Identify which cell holds the provided text, then report its [X, Y] central coordinate. 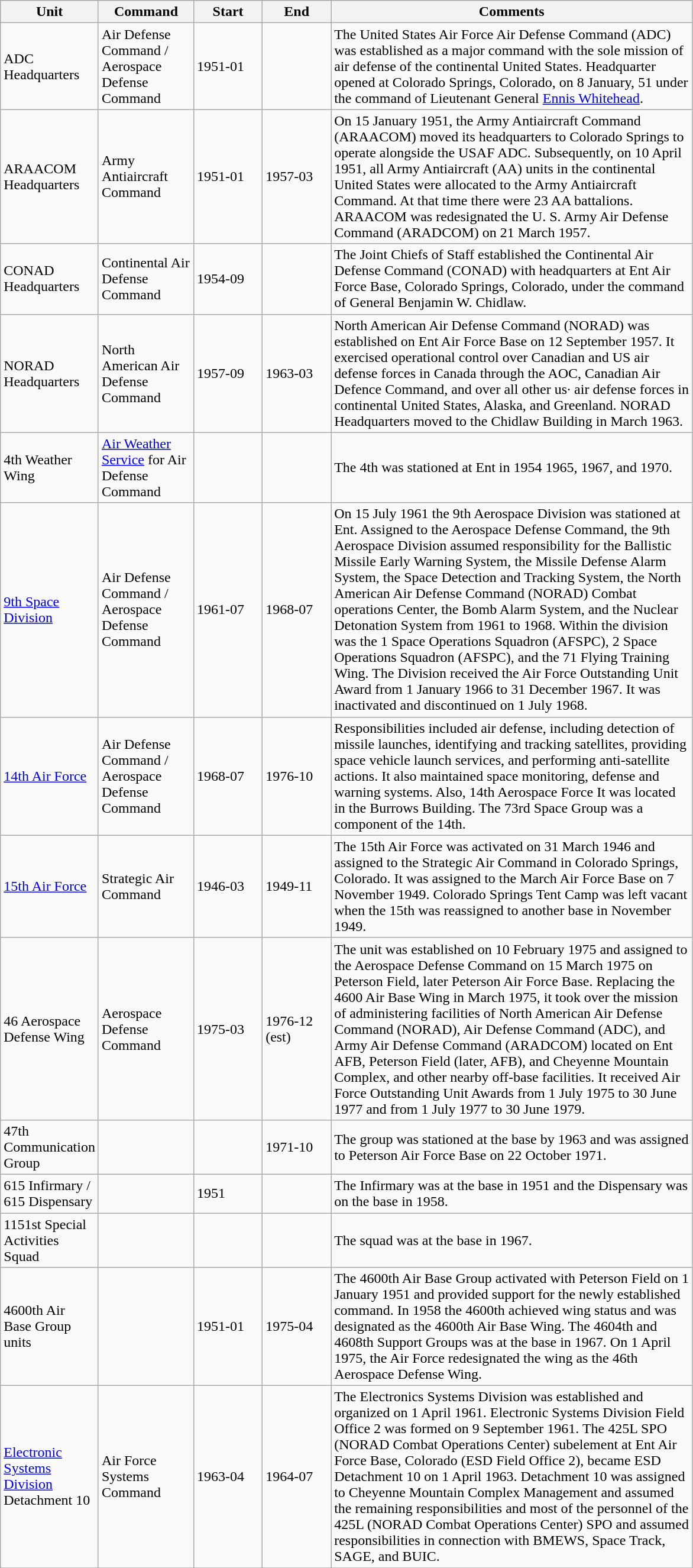
615 Infirmary / 615 Dispensary [50, 1194]
1151st Special Activities Squad [50, 1240]
Strategic Air Command [145, 886]
Air Force Systems Command [145, 1477]
ADC Headquarters [50, 66]
Start [228, 12]
1946-03 [228, 886]
The 4th was stationed at Ent in 1954 1965, 1967, and 1970. [512, 467]
1975-03 [228, 1029]
1963-04 [228, 1477]
The Infirmary was at the base in 1951 and the Dispensary was on the base in 1958. [512, 1194]
47th Communication Group [50, 1147]
Comments [512, 12]
1957-09 [228, 373]
1961-07 [228, 610]
Army Antiaircraft Command [145, 176]
1971-10 [297, 1147]
1976-10 [297, 776]
1954-09 [228, 279]
1957-03 [297, 176]
46 Aerospace Defense Wing [50, 1029]
9th Space Division [50, 610]
1964-07 [297, 1477]
The squad was at the base in 1967. [512, 1240]
Unit [50, 12]
End [297, 12]
Command [145, 12]
ARAACOM Headquarters [50, 176]
1949-11 [297, 886]
CONAD Headquarters [50, 279]
Aerospace Defense Command [145, 1029]
4600th Air Base Group units [50, 1327]
1951 [228, 1194]
4th Weather Wing [50, 467]
The group was stationed at the base by 1963 and was assigned to Peterson Air Force Base on 22 October 1971. [512, 1147]
1975-04 [297, 1327]
Air Weather Service for Air Defense Command [145, 467]
North American Air Defense Command [145, 373]
14th Air Force [50, 776]
15th Air Force [50, 886]
Electronic Systems Division Detachment 10 [50, 1477]
1976-12 (est) [297, 1029]
NORAD Headquarters [50, 373]
1963-03 [297, 373]
Continental Air Defense Command [145, 279]
